Search for the cell housing the specified text and yield its (X, Y) center coordinate. 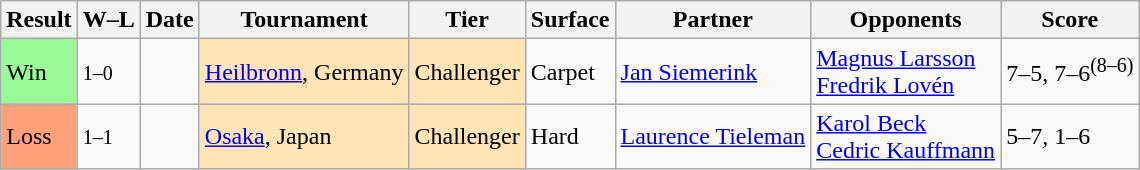
Partner (713, 20)
Surface (570, 20)
Karol Beck Cedric Kauffmann (906, 136)
Win (39, 72)
Tier (467, 20)
Score (1070, 20)
1–1 (108, 136)
Date (170, 20)
Result (39, 20)
5–7, 1–6 (1070, 136)
Heilbronn, Germany (304, 72)
W–L (108, 20)
1–0 (108, 72)
Osaka, Japan (304, 136)
Tournament (304, 20)
Carpet (570, 72)
Opponents (906, 20)
Loss (39, 136)
Jan Siemerink (713, 72)
7–5, 7–6(8–6) (1070, 72)
Laurence Tieleman (713, 136)
Magnus Larsson Fredrik Lovén (906, 72)
Hard (570, 136)
